Pinpoint the cell where the given text exists, returning its (x, y) midpoint coordinate. 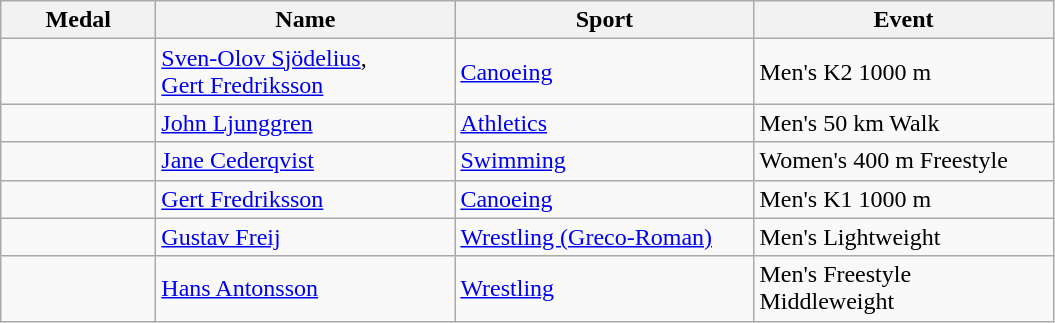
Sven-Olov Sjödelius, Gert Fredriksson (306, 72)
Gustav Freij (306, 237)
Men's K2 1000 m (904, 72)
Event (904, 20)
Wrestling (Greco-Roman) (604, 237)
Sport (604, 20)
Medal (78, 20)
Men's K1 1000 m (904, 199)
Jane Cederqvist (306, 161)
Name (306, 20)
Athletics (604, 123)
Men's 50 km Walk (904, 123)
Hans Antonsson (306, 288)
John Ljunggren (306, 123)
Women's 400 m Freestyle (904, 161)
Men's Freestyle Middleweight (904, 288)
Men's Lightweight (904, 237)
Wrestling (604, 288)
Gert Fredriksson (306, 199)
Swimming (604, 161)
